Extract the [X, Y] coordinate from the center of the cell holding the provided text.  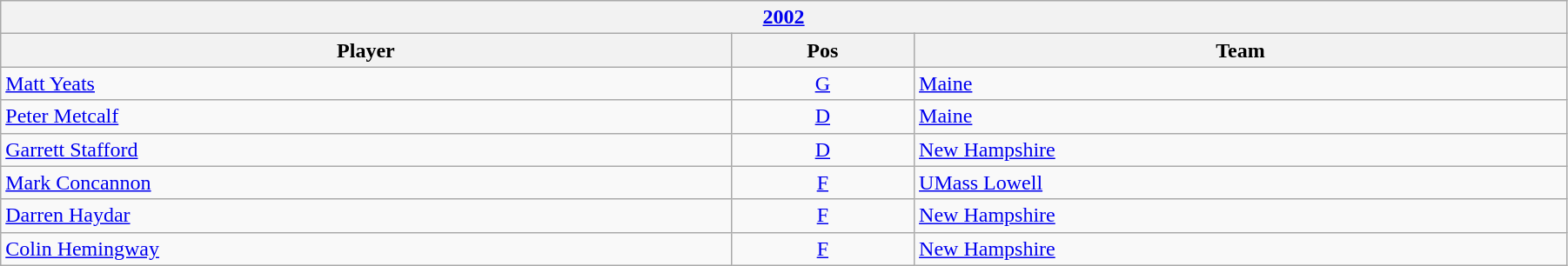
Team [1241, 50]
Peter Metcalf [365, 116]
Player [365, 50]
Pos [822, 50]
Garrett Stafford [365, 150]
Mark Concannon [365, 183]
G [822, 83]
Darren Haydar [365, 216]
Matt Yeats [365, 83]
UMass Lowell [1241, 183]
Colin Hemingway [365, 249]
2002 [784, 17]
